Find where the given text appears and provide that cell's center as (X, Y) coordinate. 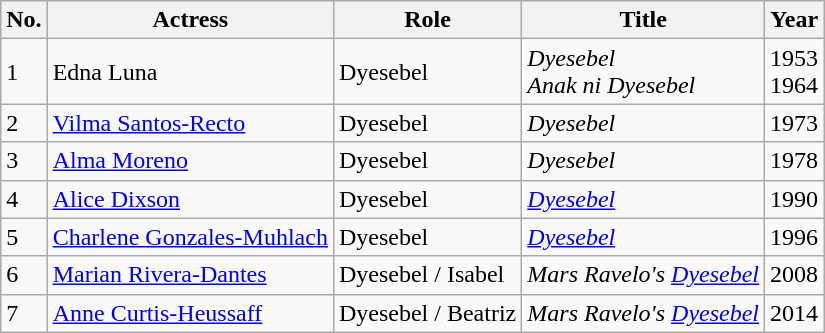
Actress (190, 20)
5 (24, 237)
Charlene Gonzales-Muhlach (190, 237)
4 (24, 199)
1990 (794, 199)
Role (427, 20)
19531964 (794, 72)
7 (24, 313)
2 (24, 123)
3 (24, 161)
Year (794, 20)
2014 (794, 313)
1978 (794, 161)
1973 (794, 123)
No. (24, 20)
Dyesebel / Isabel (427, 275)
Anne Curtis-Heussaff (190, 313)
1996 (794, 237)
Title (644, 20)
Edna Luna (190, 72)
6 (24, 275)
DyesebelAnak ni Dyesebel (644, 72)
Alice Dixson (190, 199)
Marian Rivera-Dantes (190, 275)
Alma Moreno (190, 161)
Vilma Santos-Recto (190, 123)
1 (24, 72)
Dyesebel / Beatriz (427, 313)
2008 (794, 275)
